Identify which cell holds the provided text, then report its [x, y] central coordinate. 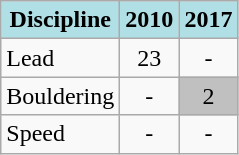
2010 [150, 20]
2 [208, 96]
23 [150, 58]
Speed [60, 134]
Lead [60, 58]
2017 [208, 20]
Discipline [60, 20]
Bouldering [60, 96]
